Extract the (x, y) coordinate from the center of the cell holding the provided text.  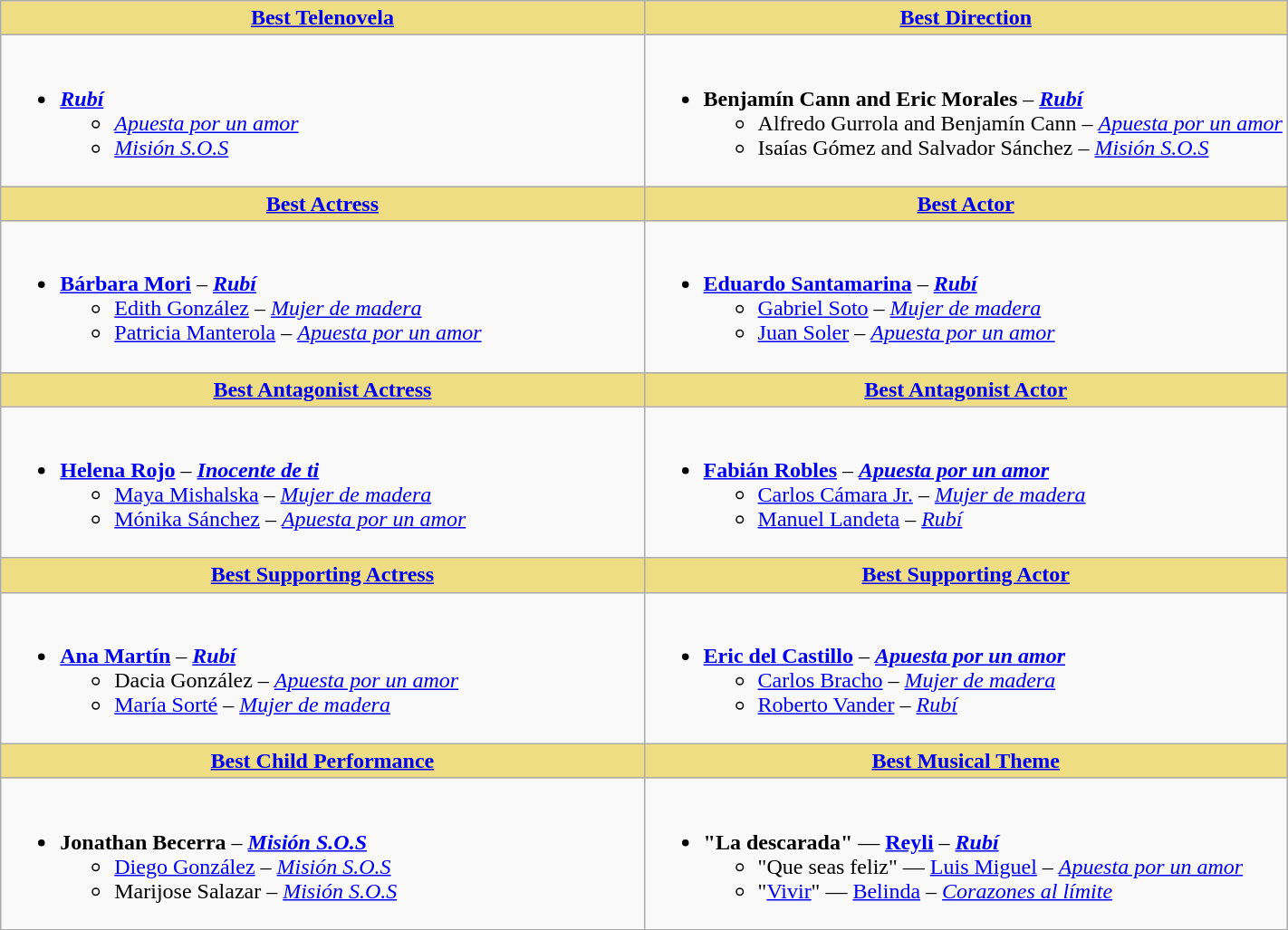
RubíApuesta por un amorMisión S.O.S (322, 110)
Best Child Performance (322, 761)
Eduardo Santamarina – RubíGabriel Soto – Mujer de maderaJuan Soler – Apuesta por un amor (966, 297)
Best Actress (322, 204)
Benjamín Cann and Eric Morales – RubíAlfredo Gurrola and Benjamín Cann – Apuesta por un amorIsaías Gómez and Salvador Sánchez – Misión S.O.S (966, 110)
"La descarada" — Reyli – Rubí"Que seas feliz" — Luis Miguel – Apuesta por un amor"Vivir" — Belinda – Corazones al límite (966, 853)
Jonathan Becerra – Misión S.O.SDiego González – Misión S.O.SMarijose Salazar – Misión S.O.S (322, 853)
Bárbara Mori – RubíEdith González – Mujer de maderaPatricia Manterola – Apuesta por un amor (322, 297)
Best Antagonist Actress (322, 389)
Eric del Castillo – Apuesta por un amorCarlos Bracho – Mujer de maderaRoberto Vander – Rubí (966, 668)
Best Musical Theme (966, 761)
Best Actor (966, 204)
Best Telenovela (322, 18)
Best Antagonist Actor (966, 389)
Best Supporting Actress (322, 575)
Best Direction (966, 18)
Best Supporting Actor (966, 575)
Helena Rojo – Inocente de tiMaya Mishalska – Mujer de maderaMónika Sánchez – Apuesta por un amor (322, 482)
Ana Martín – RubíDacia González – Apuesta por un amorMaría Sorté – Mujer de madera (322, 668)
Fabián Robles – Apuesta por un amorCarlos Cámara Jr. – Mujer de maderaManuel Landeta – Rubí (966, 482)
